Extract the (X, Y) coordinate from the center of the cell holding the provided text.  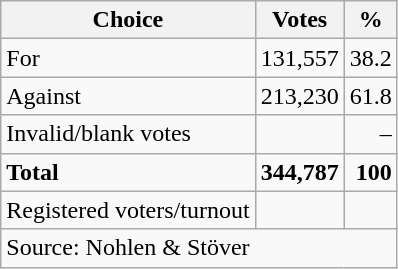
Registered voters/turnout (128, 210)
Votes (300, 20)
– (370, 134)
For (128, 58)
% (370, 20)
Invalid/blank votes (128, 134)
Total (128, 172)
344,787 (300, 172)
61.8 (370, 96)
213,230 (300, 96)
100 (370, 172)
Source: Nohlen & Stöver (199, 248)
Choice (128, 20)
Against (128, 96)
38.2 (370, 58)
131,557 (300, 58)
